Search for the cell housing the specified text and yield its (X, Y) center coordinate. 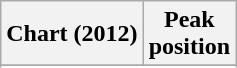
Chart (2012) (72, 34)
Peakposition (189, 34)
